Return the (x, y) coordinate for the center point of the cell that contains the specified text.  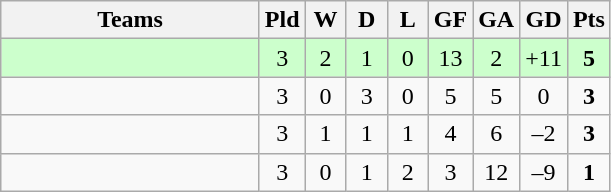
D (366, 20)
L (408, 20)
13 (450, 58)
4 (450, 134)
+11 (544, 58)
GA (496, 20)
Teams (130, 20)
GF (450, 20)
Pts (588, 20)
Pld (282, 20)
12 (496, 172)
–2 (544, 134)
6 (496, 134)
–9 (544, 172)
W (326, 20)
GD (544, 20)
